Pinpoint the cell where the given text exists, returning its (X, Y) midpoint coordinate. 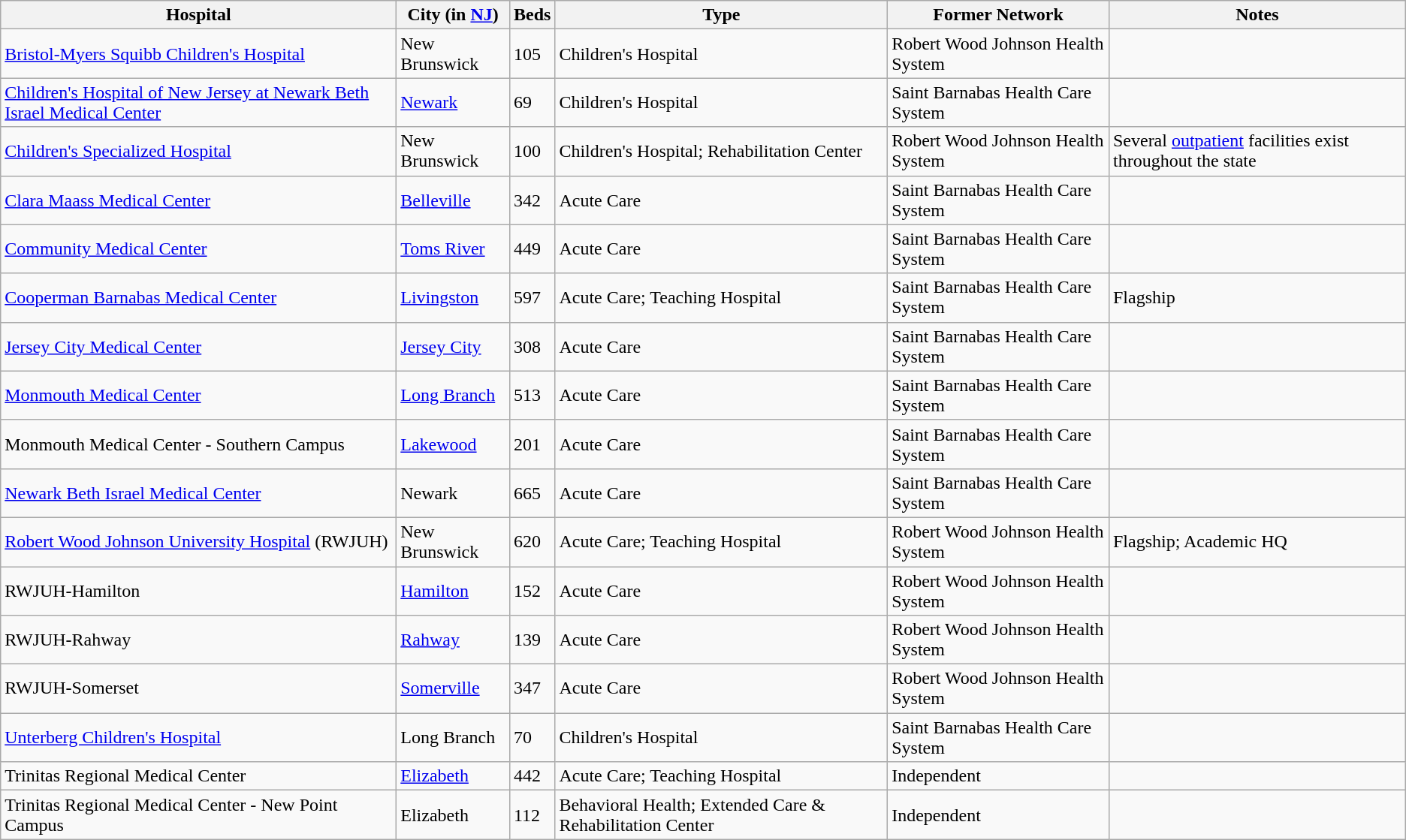
Flagship; Academic HQ (1257, 542)
201 (532, 444)
112 (532, 815)
342 (532, 200)
513 (532, 395)
Hamilton (454, 590)
Notes (1257, 15)
442 (532, 776)
Unterberg Children's Hospital (198, 737)
620 (532, 542)
152 (532, 590)
597 (532, 297)
105 (532, 54)
Monmouth Medical Center - Southern Campus (198, 444)
Behavioral Health; Extended Care & Rehabilitation Center (721, 815)
Livingston (454, 297)
Lakewood (454, 444)
308 (532, 347)
Jersey City Medical Center (198, 347)
Beds (532, 15)
Toms River (454, 249)
Children's Hospital of New Jersey at Newark Beth Israel Medical Center (198, 102)
Former Network (999, 15)
Bristol-Myers Squibb Children's Hospital (198, 54)
Newark Beth Israel Medical Center (198, 492)
Trinitas Regional Medical Center (198, 776)
Type (721, 15)
Flagship (1257, 297)
Cooperman Barnabas Medical Center (198, 297)
Several outpatient facilities exist throughout the state (1257, 152)
RWJUH-Hamilton (198, 590)
139 (532, 640)
347 (532, 689)
RWJUH-Somerset (198, 689)
City (in NJ) (454, 15)
665 (532, 492)
69 (532, 102)
Monmouth Medical Center (198, 395)
Rahway (454, 640)
Somerville (454, 689)
100 (532, 152)
449 (532, 249)
70 (532, 737)
Children's Specialized Hospital (198, 152)
Robert Wood Johnson University Hospital (RWJUH) (198, 542)
RWJUH-Rahway (198, 640)
Belleville (454, 200)
Clara Maass Medical Center (198, 200)
Jersey City (454, 347)
Children's Hospital; Rehabilitation Center (721, 152)
Community Medical Center (198, 249)
Hospital (198, 15)
Trinitas Regional Medical Center - New Point Campus (198, 815)
